Provide the [x, y] coordinate of the cell's center where the given text is located.  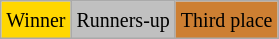
Winner [36, 20]
Third place [226, 20]
Runners-up [123, 20]
